Return [x, y] of the center of cell containing provided text 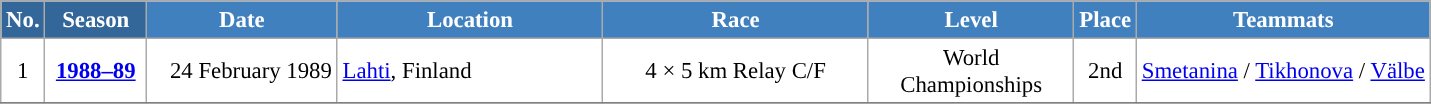
24 February 1989 [242, 72]
No. [23, 20]
World Championships [971, 72]
Date [242, 20]
Race [736, 20]
Season [96, 20]
1988–89 [96, 72]
1 [23, 72]
Smetanina / Tikhonova / Välbe [1283, 72]
Place [1105, 20]
2nd [1105, 72]
Lahti, Finland [470, 72]
Level [971, 20]
Location [470, 20]
4 × 5 km Relay C/F [736, 72]
Teammats [1283, 20]
